Pinpoint the cell where the given text exists, returning its [X, Y] midpoint coordinate. 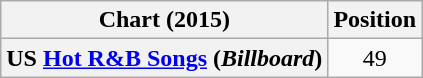
Position [375, 20]
49 [375, 58]
Chart (2015) [164, 20]
US Hot R&B Songs (Billboard) [164, 58]
